Capture the cell that displays the provided text and extract its [X, Y] central coordinate. 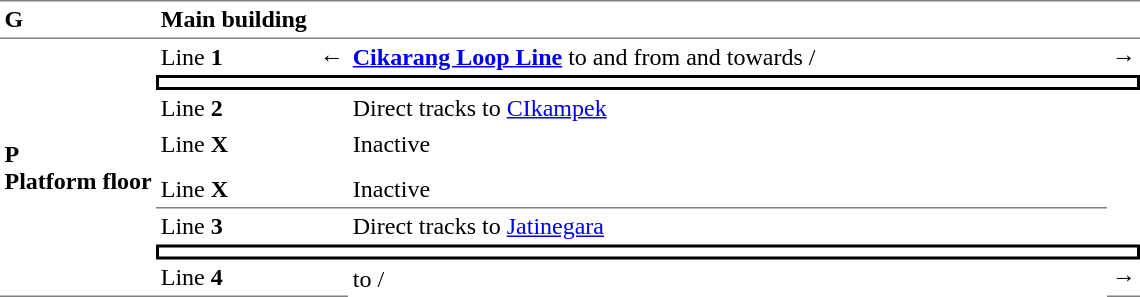
Cikarang Loop Line to and from and towards / [728, 57]
Line 2 [236, 108]
Direct tracks to Jatinegara [728, 226]
← [332, 57]
G [78, 19]
Line 1 [236, 57]
Line 3 [236, 226]
Main building [648, 19]
→ [1124, 57]
Direct tracks to CIkampek [728, 108]
